Capture the cell that displays the provided text and extract its [X, Y] central coordinate. 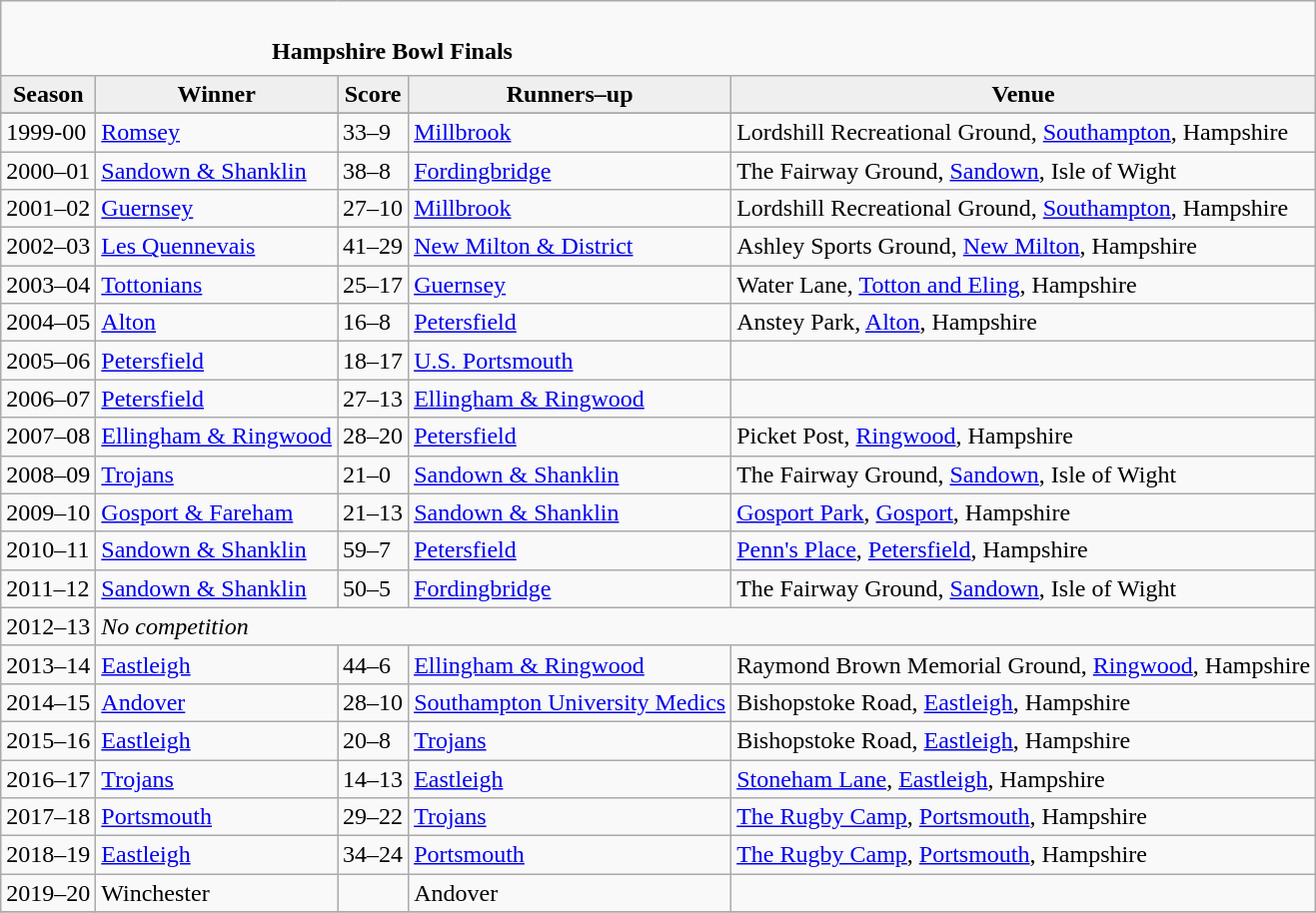
Anstey Park, Alton, Hampshire [1023, 323]
Winner [217, 94]
2015–16 [48, 740]
2018–19 [48, 855]
1999-00 [48, 132]
16–8 [374, 323]
2001–02 [48, 209]
Score [374, 94]
2017–18 [48, 817]
Picket Post, Ringwood, Hampshire [1023, 437]
2012–13 [48, 626]
2000–01 [48, 171]
New Milton & District [570, 247]
27–10 [374, 209]
Runners–up [570, 94]
14–13 [374, 778]
2010–11 [48, 550]
2002–03 [48, 247]
2004–05 [48, 323]
2007–08 [48, 437]
Penn's Place, Petersfield, Hampshire [1023, 550]
2019–20 [48, 893]
Venue [1023, 94]
2003–04 [48, 285]
2011–12 [48, 588]
Water Lane, Totton and Eling, Hampshire [1023, 285]
Ashley Sports Ground, New Milton, Hampshire [1023, 247]
21–13 [374, 512]
Tottonians [217, 285]
27–13 [374, 399]
21–0 [374, 474]
Alton [217, 323]
50–5 [374, 588]
Stoneham Lane, Eastleigh, Hampshire [1023, 778]
U.S. Portsmouth [570, 361]
38–8 [374, 171]
41–29 [374, 247]
Romsey [217, 132]
Winchester [217, 893]
44–6 [374, 664]
2006–07 [48, 399]
Season [48, 94]
No competition [705, 626]
33–9 [374, 132]
20–8 [374, 740]
Gosport & Fareham [217, 512]
Raymond Brown Memorial Ground, Ringwood, Hampshire [1023, 664]
18–17 [374, 361]
Gosport Park, Gosport, Hampshire [1023, 512]
28–20 [374, 437]
Les Quennevais [217, 247]
2014–15 [48, 702]
Southampton University Medics [570, 702]
34–24 [374, 855]
28–10 [374, 702]
2008–09 [48, 474]
2005–06 [48, 361]
59–7 [374, 550]
29–22 [374, 817]
2013–14 [48, 664]
25–17 [374, 285]
2009–10 [48, 512]
2016–17 [48, 778]
